Return [x, y] of the center of cell containing provided text 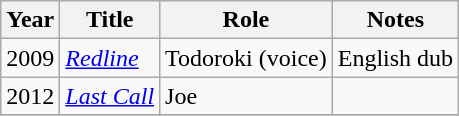
2009 [30, 58]
Title [110, 20]
Role [246, 20]
Notes [395, 20]
Last Call [110, 96]
English dub [395, 58]
Joe [246, 96]
Redline [110, 58]
2012 [30, 96]
Year [30, 20]
Todoroki (voice) [246, 58]
